Find where the given text appears and provide that cell's center as (X, Y) coordinate. 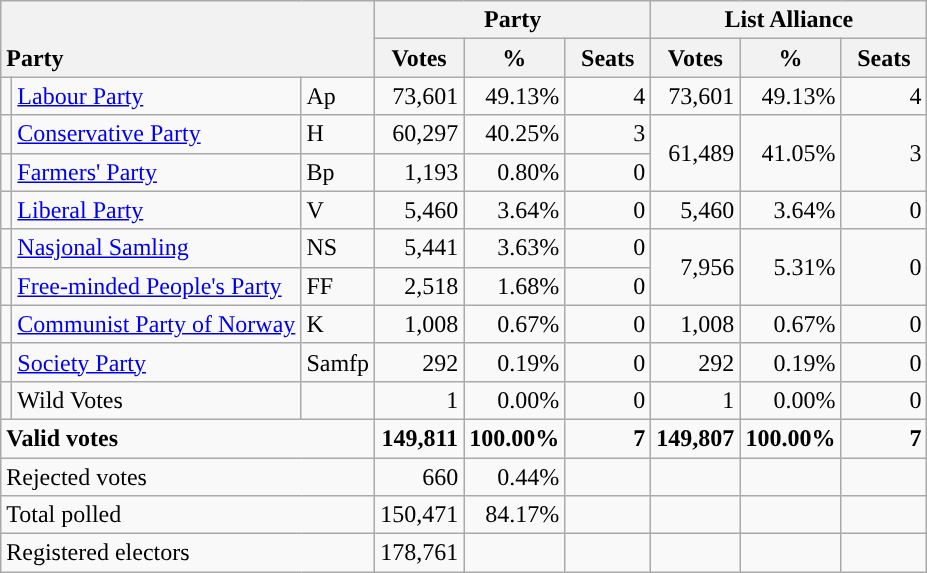
61,489 (696, 153)
1.68% (514, 286)
Registered electors (188, 553)
7,956 (696, 267)
149,811 (420, 438)
660 (420, 477)
Labour Party (156, 96)
84.17% (514, 515)
5,441 (420, 248)
Nasjonal Samling (156, 248)
1,193 (420, 172)
41.05% (790, 153)
Samfp (338, 362)
2,518 (420, 286)
Total polled (188, 515)
Conservative Party (156, 134)
149,807 (696, 438)
List Alliance (789, 20)
178,761 (420, 553)
3.63% (514, 248)
Bp (338, 172)
60,297 (420, 134)
Wild Votes (156, 400)
K (338, 324)
Communist Party of Norway (156, 324)
0.44% (514, 477)
Rejected votes (188, 477)
Ap (338, 96)
150,471 (420, 515)
Valid votes (188, 438)
Free-minded People's Party (156, 286)
40.25% (514, 134)
Society Party (156, 362)
5.31% (790, 267)
V (338, 210)
H (338, 134)
NS (338, 248)
Liberal Party (156, 210)
0.80% (514, 172)
Farmers' Party (156, 172)
FF (338, 286)
